Provide the [X, Y] coordinate of the cell's center where the given text is located.  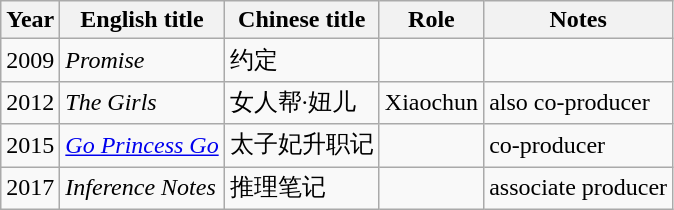
Year [30, 20]
2017 [30, 188]
Role [431, 20]
推理笔记 [302, 188]
2015 [30, 146]
co-producer [578, 146]
Xiaochun [431, 102]
太子妃升职记 [302, 146]
约定 [302, 60]
Promise [142, 60]
Go Princess Go [142, 146]
2009 [30, 60]
2012 [30, 102]
Chinese title [302, 20]
Notes [578, 20]
also co-producer [578, 102]
女人帮·妞儿 [302, 102]
Inference Notes [142, 188]
English title [142, 20]
The Girls [142, 102]
associate producer [578, 188]
